Detect which cell encompasses the target text, then output its [x, y] center coordinate. 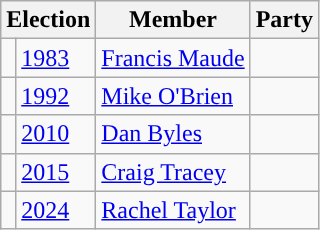
2024 [56, 210]
1992 [56, 96]
Dan Byles [173, 134]
Election [48, 20]
Mike O'Brien [173, 96]
2015 [56, 172]
1983 [56, 58]
2010 [56, 134]
Francis Maude [173, 58]
Craig Tracey [173, 172]
Party [284, 20]
Rachel Taylor [173, 210]
Member [173, 20]
